Return (x, y) of the center of cell containing provided text 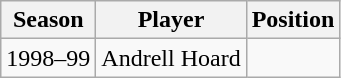
Season (48, 20)
Player (171, 20)
Position (293, 20)
Andrell Hoard (171, 58)
1998–99 (48, 58)
